Provide the [x, y] coordinate of the cell's center where the given text is located.  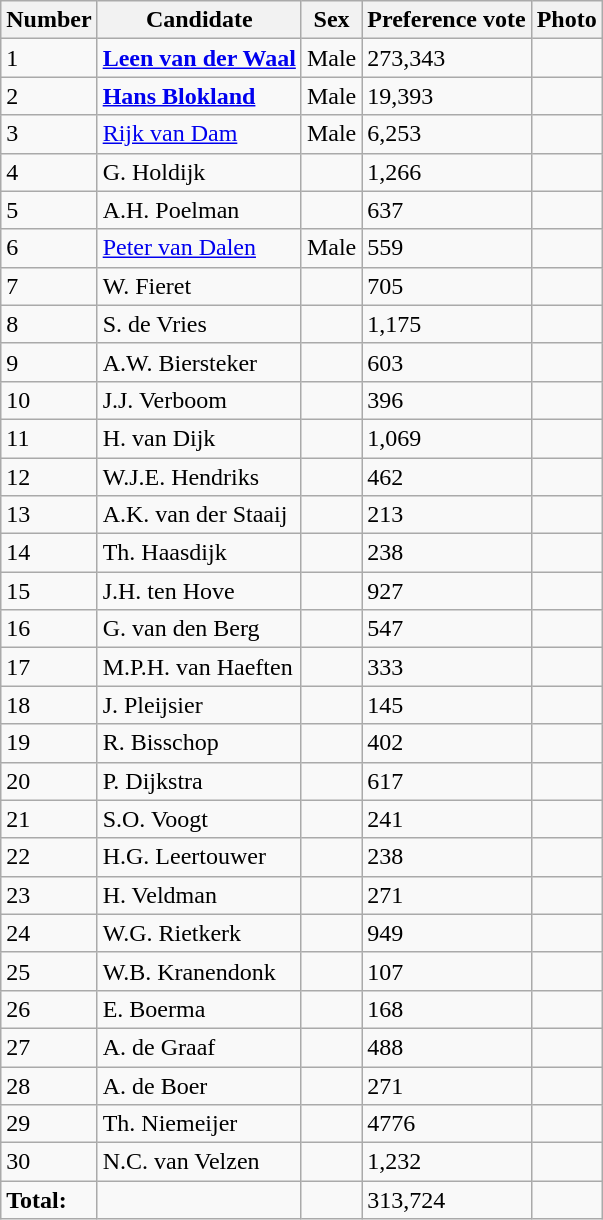
26 [49, 1009]
M.P.H. van Haeften [199, 667]
19,393 [446, 96]
20 [49, 781]
R. Bisschop [199, 743]
617 [446, 781]
603 [446, 362]
Total: [49, 1200]
333 [446, 667]
22 [49, 857]
11 [49, 438]
S.O. Voogt [199, 819]
1,175 [446, 324]
402 [446, 743]
213 [446, 515]
H. van Dijk [199, 438]
Candidate [199, 20]
30 [49, 1162]
Th. Haasdijk [199, 553]
N.C. van Velzen [199, 1162]
547 [446, 629]
1,069 [446, 438]
273,343 [446, 58]
23 [49, 895]
17 [49, 667]
949 [446, 933]
A.H. Poelman [199, 210]
Hans Blokland [199, 96]
W. Fieret [199, 286]
6 [49, 248]
Peter van Dalen [199, 248]
12 [49, 477]
H.G. Leertouwer [199, 857]
9 [49, 362]
145 [446, 705]
Th. Niemeijer [199, 1124]
637 [446, 210]
559 [446, 248]
Photo [566, 20]
W.J.E. Hendriks [199, 477]
13 [49, 515]
Sex [331, 20]
3 [49, 134]
19 [49, 743]
488 [446, 1047]
27 [49, 1047]
A.K. van der Staaij [199, 515]
G. Holdijk [199, 172]
1 [49, 58]
6,253 [446, 134]
G. van den Berg [199, 629]
W.G. Rietkerk [199, 933]
5 [49, 210]
15 [49, 591]
705 [446, 286]
18 [49, 705]
14 [49, 553]
W.B. Kranendonk [199, 971]
21 [49, 819]
Number [49, 20]
16 [49, 629]
S. de Vries [199, 324]
28 [49, 1085]
4776 [446, 1124]
A.W. Biersteker [199, 362]
Preference vote [446, 20]
396 [446, 400]
J. Pleijsier [199, 705]
A. de Graaf [199, 1047]
7 [49, 286]
1,232 [446, 1162]
1,266 [446, 172]
25 [49, 971]
Rijk van Dam [199, 134]
A. de Boer [199, 1085]
927 [446, 591]
313,724 [446, 1200]
29 [49, 1124]
8 [49, 324]
P. Dijkstra [199, 781]
241 [446, 819]
Leen van der Waal [199, 58]
24 [49, 933]
168 [446, 1009]
107 [446, 971]
H. Veldman [199, 895]
E. Boerma [199, 1009]
4 [49, 172]
2 [49, 96]
10 [49, 400]
462 [446, 477]
J.J. Verboom [199, 400]
J.H. ten Hove [199, 591]
